Capture the cell that displays the provided text and extract its [X, Y] central coordinate. 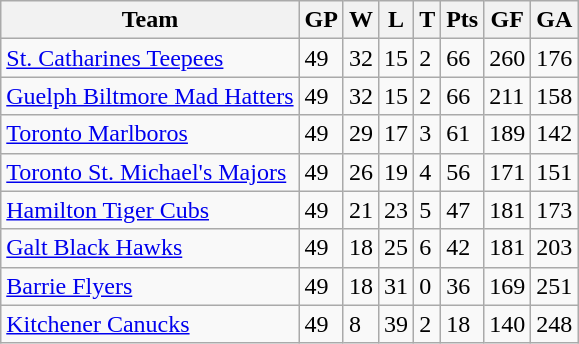
Hamilton Tiger Cubs [150, 210]
21 [360, 210]
23 [396, 210]
173 [554, 210]
151 [554, 172]
25 [396, 248]
Kitchener Canucks [150, 324]
19 [396, 172]
W [360, 20]
Pts [462, 20]
211 [508, 96]
3 [428, 134]
Guelph Biltmore Mad Hatters [150, 96]
26 [360, 172]
4 [428, 172]
Toronto St. Michael's Majors [150, 172]
260 [508, 58]
251 [554, 286]
189 [508, 134]
0 [428, 286]
176 [554, 58]
GP [321, 20]
56 [462, 172]
8 [360, 324]
Galt Black Hawks [150, 248]
GF [508, 20]
169 [508, 286]
142 [554, 134]
248 [554, 324]
L [396, 20]
39 [396, 324]
Toronto Marlboros [150, 134]
203 [554, 248]
29 [360, 134]
6 [428, 248]
17 [396, 134]
31 [396, 286]
61 [462, 134]
171 [508, 172]
Barrie Flyers [150, 286]
GA [554, 20]
5 [428, 210]
St. Catharines Teepees [150, 58]
36 [462, 286]
158 [554, 96]
42 [462, 248]
140 [508, 324]
T [428, 20]
47 [462, 210]
Team [150, 20]
